Extract the (x, y) coordinate from the center of the cell holding the provided text.  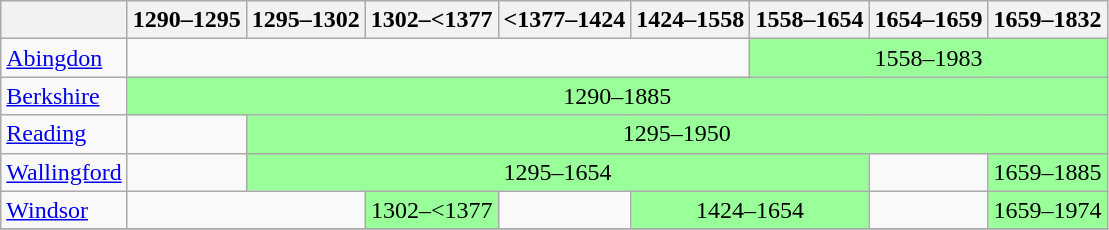
<1377–1424 (564, 20)
Berkshire (64, 96)
1424–1558 (690, 20)
Abingdon (64, 58)
1558–1983 (928, 58)
1659–1885 (1048, 172)
1558–1654 (810, 20)
1295–1302 (306, 20)
1659–1832 (1048, 20)
1290–1295 (186, 20)
1295–1950 (676, 134)
Reading (64, 134)
1295–1654 (558, 172)
1290–1885 (617, 96)
Wallingford (64, 172)
1424–1654 (750, 210)
1654–1659 (928, 20)
1659–1974 (1048, 210)
Windsor (64, 210)
